Output the [X, Y] coordinate of the center of the cell containing the given text.  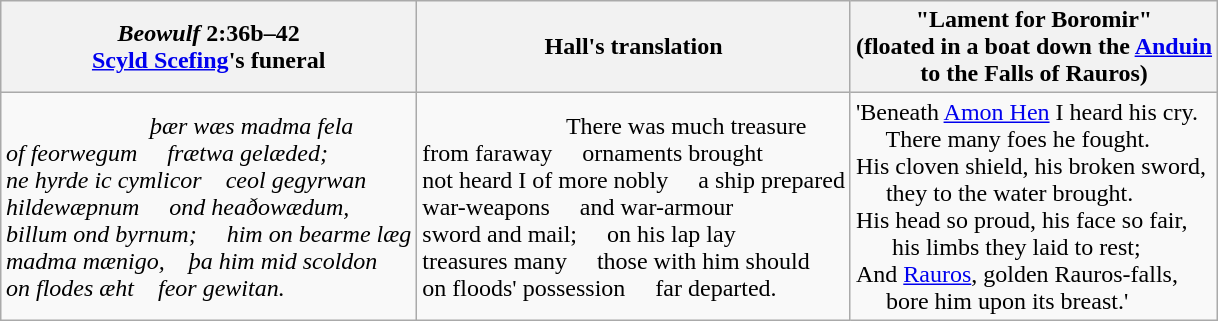
Beowulf 2:36b–42Scyld Scefing's funeral [208, 47]
"Lament for Boromir"(floated in a boat down the Anduinto the Falls of Rauros) [1034, 47]
Hall's translation [634, 47]
